Return the [X, Y] coordinate for the center point of the cell that contains the specified text.  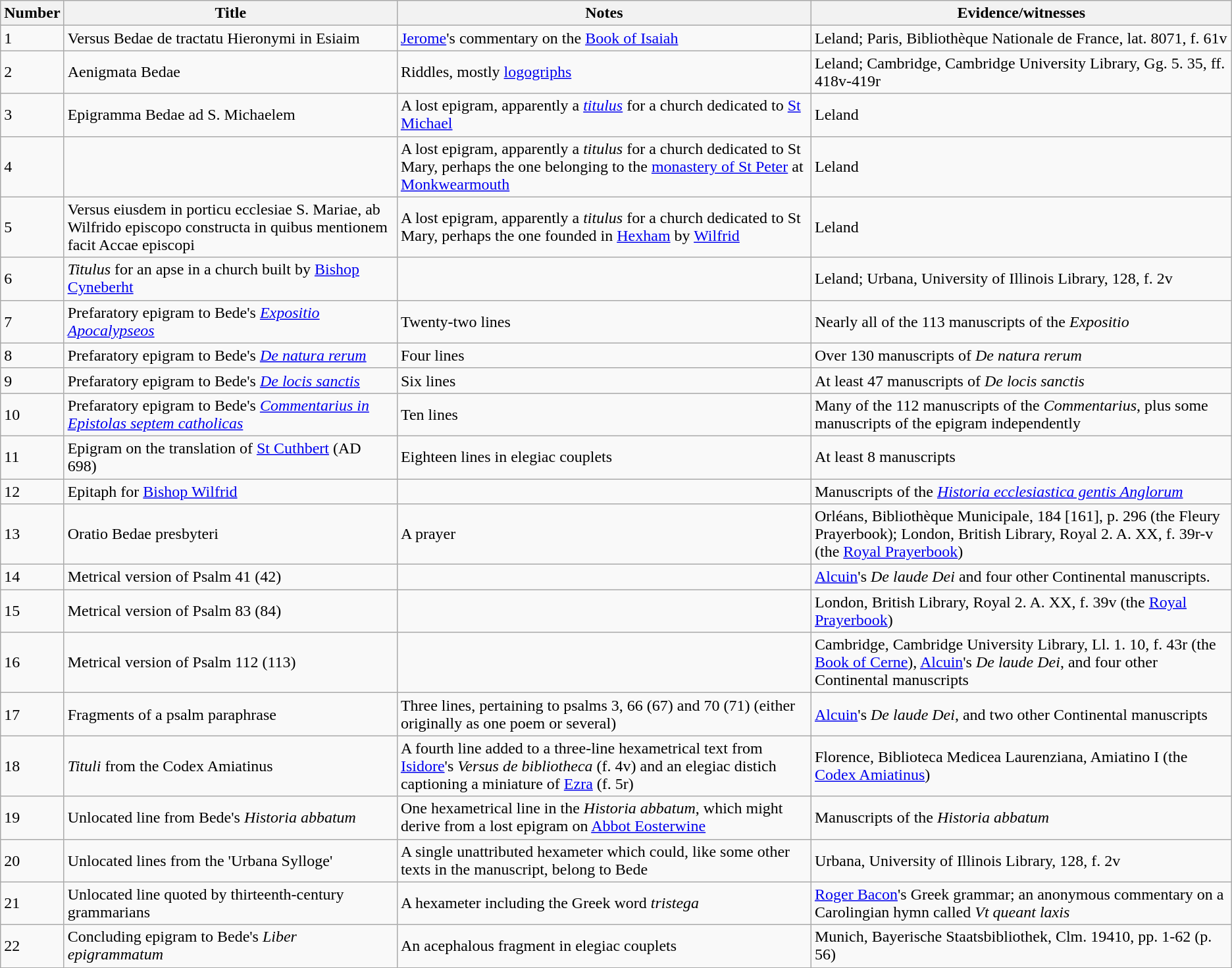
Titulus for an apse in a church built by Bishop Cyneberht [230, 279]
16 [32, 663]
Concluding epigram to Bede's Liber epigrammatum [230, 946]
Unlocated line quoted by thirteenth-century grammarians [230, 903]
5 [32, 227]
Leland; Cambridge, Cambridge University Library, Gg. 5. 35, ff. 418v-419r [1021, 72]
3 [32, 115]
Florence, Biblioteca Medicea Laurenziana, Amiatino I (the Codex Amiatinus) [1021, 766]
Leland; Paris, Bibliothèque Nationale de France, lat. 8071, f. 61v [1021, 38]
At least 8 manuscripts [1021, 457]
Notes [604, 13]
Epigram on the translation of St Cuthbert (AD 698) [230, 457]
Fragments of a psalm paraphrase [230, 715]
Versus eiusdem in porticu ecclesiae S. Mariae, ab Wilfrido episcopo constructa in quibus mentionem facit Accae episcopi [230, 227]
A lost epigram, apparently a titulus for a church dedicated to St Mary, perhaps the one founded in Hexham by Wilfrid [604, 227]
A hexameter including the Greek word tristega [604, 903]
19 [32, 817]
Leland; Urbana, University of Illinois Library, 128, f. 2v [1021, 279]
At least 47 manuscripts of De locis sanctis [1021, 380]
Twenty-two lines [604, 321]
Evidence/witnesses [1021, 13]
4 [32, 166]
Cambridge, Cambridge University Library, Ll. 1. 10, f. 43r (the Book of Cerne), Alcuin's De laude Dei, and four other Continental manuscripts [1021, 663]
Metrical version of Psalm 41 (42) [230, 577]
Over 130 manuscripts of De natura rerum [1021, 355]
22 [32, 946]
Metrical version of Psalm 112 (113) [230, 663]
One hexametrical line in the Historia abbatum, which might derive from a lost epigram on Abbot Eosterwine [604, 817]
Alcuin's De laude Dei, and two other Continental manuscripts [1021, 715]
18 [32, 766]
London, British Library, Royal 2. A. XX, f. 39v (the Royal Prayerbook) [1021, 611]
Prefaratory epigram to Bede's Expositio Apocalypseos [230, 321]
7 [32, 321]
A prayer [604, 534]
A lost epigram, apparently a titulus for a church dedicated to St Michael [604, 115]
Nearly all of the 113 manuscripts of the Expositio [1021, 321]
Many of the 112 manuscripts of the Commentarius, plus some manuscripts of the epigram independently [1021, 415]
Manuscripts of the Historia abbatum [1021, 817]
17 [32, 715]
Munich, Bayerische Staatsbibliothek, Clm. 19410, pp. 1-62 (p. 56) [1021, 946]
Manuscripts of the Historia ecclesiastica gentis Anglorum [1021, 492]
Roger Bacon's Greek grammar; an anonymous commentary on a Carolingian hymn called Vt queant laxis [1021, 903]
8 [32, 355]
Title [230, 13]
2 [32, 72]
13 [32, 534]
A lost epigram, apparently a titulus for a church dedicated to St Mary, perhaps the one belonging to the monastery of St Peter at Monkwearmouth [604, 166]
11 [32, 457]
Three lines, pertaining to psalms 3, 66 (67) and 70 (71) (either originally as one poem or several) [604, 715]
9 [32, 380]
Riddles, mostly logogriphs [604, 72]
Epitaph for Bishop Wilfrid [230, 492]
Unlocated lines from the 'Urbana Sylloge' [230, 861]
A single unattributed hexameter which could, like some other texts in the manuscript, belong to Bede [604, 861]
12 [32, 492]
6 [32, 279]
Prefaratory epigram to Bede's De locis sanctis [230, 380]
Oratio Bedae presbyteri [230, 534]
Orléans, Bibliothèque Municipale, 184 [161], p. 296 (the Fleury Prayerbook); London, British Library, Royal 2. A. XX, f. 39r-v (the Royal Prayerbook) [1021, 534]
Ten lines [604, 415]
20 [32, 861]
Eighteen lines in elegiac couplets [604, 457]
Prefaratory epigram to Bede's De natura rerum [230, 355]
Six lines [604, 380]
Metrical version of Psalm 83 (84) [230, 611]
Epigramma Bedae ad S. Michaelem [230, 115]
An acephalous fragment in elegiac couplets [604, 946]
Number [32, 13]
15 [32, 611]
Tituli from the Codex Amiatinus [230, 766]
Alcuin's De laude Dei and four other Continental manuscripts. [1021, 577]
21 [32, 903]
Aenigmata Bedae [230, 72]
Jerome's commentary on the Book of Isaiah [604, 38]
1 [32, 38]
Versus Bedae de tractatu Hieronymi in Esiaim [230, 38]
Urbana, University of Illinois Library, 128, f. 2v [1021, 861]
Four lines [604, 355]
14 [32, 577]
10 [32, 415]
Prefaratory epigram to Bede's Commentarius in Epistolas septem catholicas [230, 415]
Unlocated line from Bede's Historia abbatum [230, 817]
